Provide the (X, Y) coordinate of the cell's center where the given text is located.  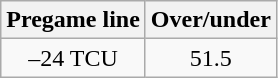
Pregame line (74, 20)
–24 TCU (74, 58)
Over/under (210, 20)
51.5 (210, 58)
